Find where the given text appears and provide that cell's center as (x, y) coordinate. 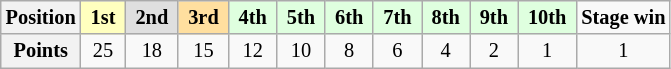
4th (253, 17)
2nd (152, 17)
5th (301, 17)
Position (41, 17)
2 (494, 51)
3rd (203, 17)
18 (152, 51)
12 (253, 51)
15 (203, 51)
1st (104, 17)
8th (446, 17)
10 (301, 51)
25 (104, 51)
Stage win (623, 17)
6 (397, 51)
7th (397, 17)
10th (547, 17)
8 (349, 51)
4 (446, 51)
6th (349, 17)
Points (41, 51)
9th (494, 17)
